Provide the (X, Y) coordinate of the cell's center where the given text is located.  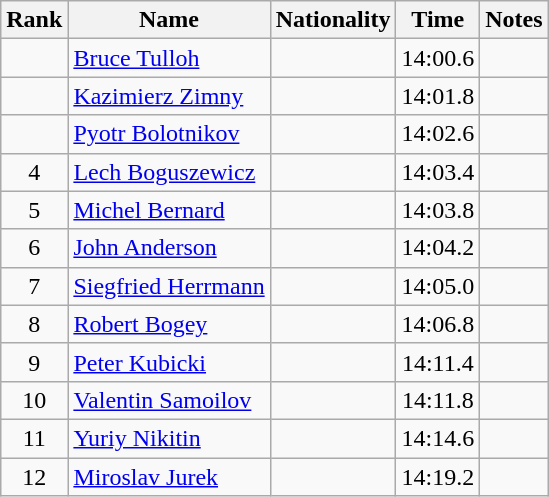
Robert Bogey (169, 324)
Name (169, 20)
14:03.4 (438, 172)
Valentin Samoilov (169, 400)
Pyotr Bolotnikov (169, 134)
Nationality (333, 20)
Lech Boguszewicz (169, 172)
14:14.6 (438, 438)
14:11.4 (438, 362)
14:02.6 (438, 134)
4 (34, 172)
14:19.2 (438, 477)
14:01.8 (438, 96)
14:11.8 (438, 400)
Peter Kubicki (169, 362)
Yuriy Nikitin (169, 438)
14:03.8 (438, 210)
12 (34, 477)
9 (34, 362)
Michel Bernard (169, 210)
14:06.8 (438, 324)
5 (34, 210)
Siegfried Herrmann (169, 286)
14:05.0 (438, 286)
Notes (514, 20)
Kazimierz Zimny (169, 96)
14:00.6 (438, 58)
10 (34, 400)
Bruce Tulloh (169, 58)
Rank (34, 20)
14:04.2 (438, 248)
7 (34, 286)
Miroslav Jurek (169, 477)
11 (34, 438)
Time (438, 20)
8 (34, 324)
6 (34, 248)
John Anderson (169, 248)
